Extract the (x, y) coordinate from the center of the cell holding the provided text.  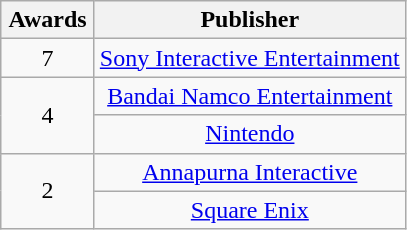
Sony Interactive Entertainment (250, 58)
Bandai Namco Entertainment (250, 96)
Annapurna Interactive (250, 172)
2 (48, 191)
Awards (48, 20)
4 (48, 115)
Publisher (250, 20)
Nintendo (250, 134)
Square Enix (250, 210)
7 (48, 58)
